Detect which cell encompasses the target text, then output its [X, Y] center coordinate. 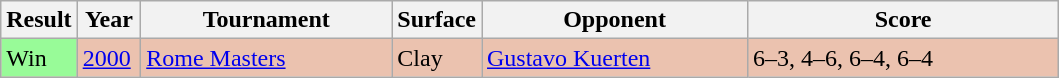
Gustavo Kuerten [615, 58]
Rome Masters [266, 58]
6–3, 4–6, 6–4, 6–4 [904, 58]
Year [109, 20]
Result [39, 20]
Win [39, 58]
Surface [437, 20]
2000 [109, 58]
Tournament [266, 20]
Score [904, 20]
Opponent [615, 20]
Clay [437, 58]
